Return [x, y] of the center of cell containing provided text 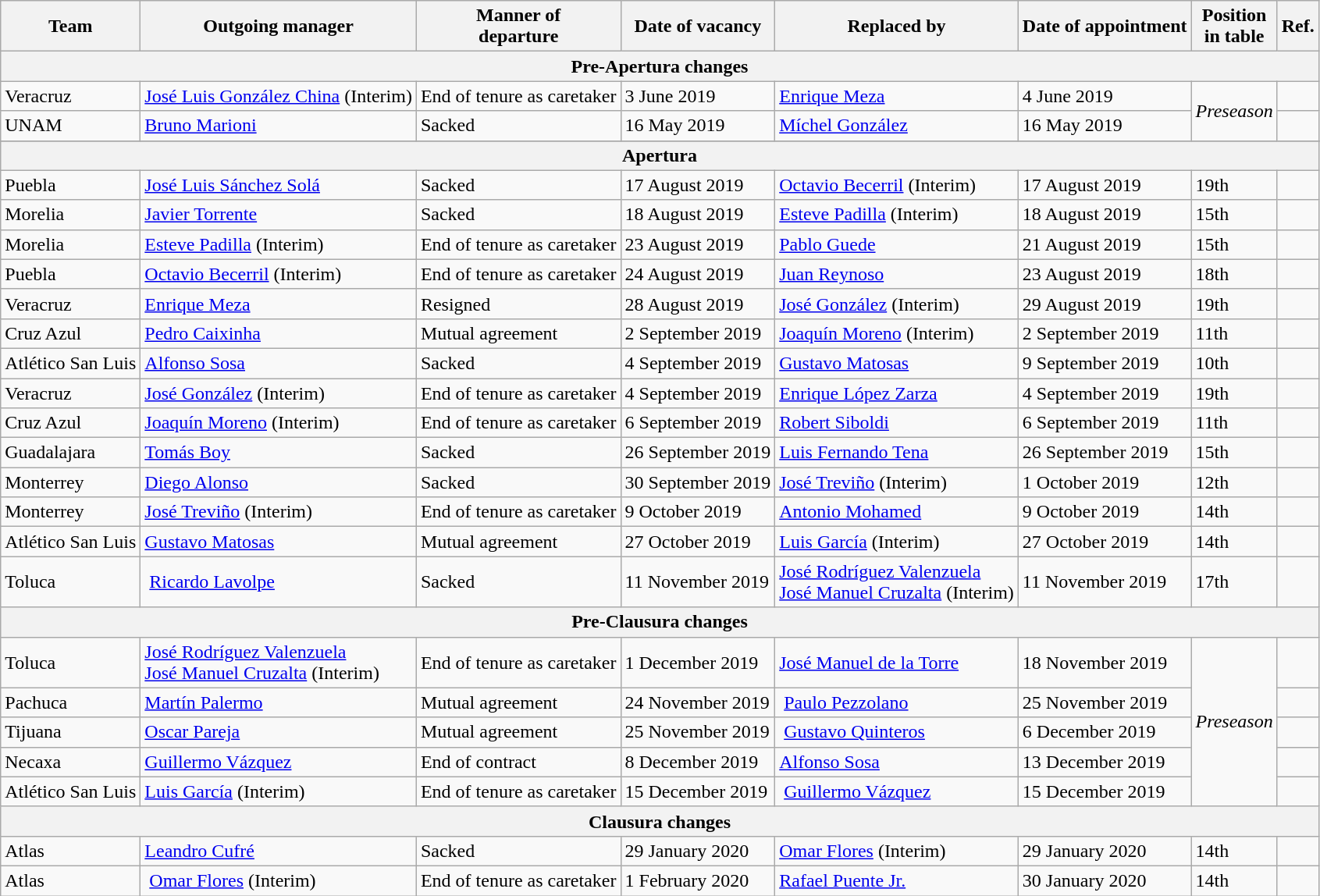
Míchel González [897, 126]
Replaced by [897, 27]
Robert Siboldi [897, 423]
4 June 2019 [1105, 96]
21 August 2019 [1105, 244]
Position in table [1234, 27]
1 February 2020 [698, 880]
Ref. [1297, 27]
Ricardo Lavolpe [279, 582]
17th [1234, 582]
28 August 2019 [698, 304]
José Luis González China (Interim) [279, 96]
Bruno Marioni [279, 126]
Oscar Pareja [279, 732]
Clausura changes [660, 821]
Javier Torrente [279, 215]
UNAM [70, 126]
José Manuel de la Torre [897, 662]
Luis Fernando Tena [897, 453]
Martín Palermo [279, 702]
Pre-Apertura changes [660, 66]
José Luis Sánchez Solá [279, 185]
1 October 2019 [1105, 482]
Guadalajara [70, 453]
Date of vacancy [698, 27]
Tijuana [70, 732]
Tomás Boy [279, 453]
Date of appointment [1105, 27]
Rafael Puente Jr. [897, 880]
Resigned [518, 304]
Antonio Mohamed [897, 512]
Apertura [660, 155]
8 December 2019 [698, 762]
Necaxa [70, 762]
Pablo Guede [897, 244]
3 June 2019 [698, 96]
Pre-Clausura changes [660, 622]
Pachuca [70, 702]
24 November 2019 [698, 702]
18th [1234, 274]
6 December 2019 [1105, 732]
Pedro Caixinha [279, 333]
Leandro Cufré [279, 851]
10th [1234, 363]
Enrique López Zarza [897, 393]
Diego Alonso [279, 482]
End of contract [518, 762]
9 September 2019 [1105, 363]
30 September 2019 [698, 482]
Gustavo Quinteros [897, 732]
1 December 2019 [698, 662]
Paulo Pezzolano [897, 702]
Team [70, 27]
29 August 2019 [1105, 304]
24 August 2019 [698, 274]
18 November 2019 [1105, 662]
30 January 2020 [1105, 880]
Outgoing manager [279, 27]
Juan Reynoso [897, 274]
Manner of departure [518, 27]
12th [1234, 482]
13 December 2019 [1105, 762]
